Capture the cell that displays the provided text and extract its (X, Y) central coordinate. 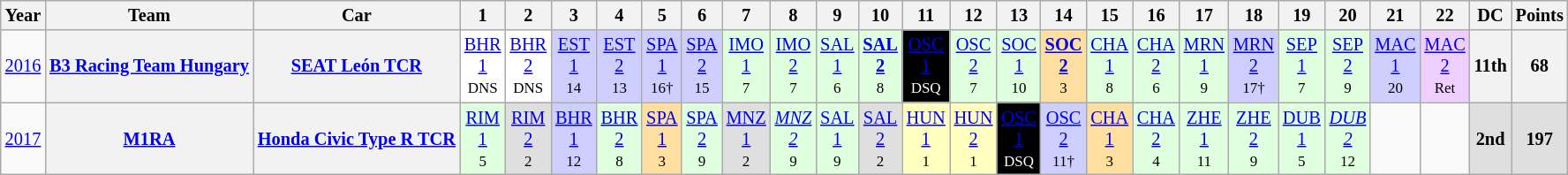
SPA13 (662, 139)
Year (23, 15)
SAL16 (837, 66)
SOC23 (1064, 66)
BHR2DNS (528, 66)
7 (747, 15)
MAC120 (1395, 66)
MNZ29 (794, 139)
MNZ12 (747, 139)
CHA26 (1157, 66)
Honda Civic Type R TCR (357, 139)
2 (528, 15)
SEAT León TCR (357, 66)
SPA116† (662, 66)
CHA24 (1157, 139)
DUB15 (1301, 139)
Points (1540, 15)
SPA215 (701, 66)
IMO27 (794, 66)
20 (1348, 15)
1 (483, 15)
CHA13 (1109, 139)
HUN21 (974, 139)
17 (1204, 15)
OSC27 (974, 66)
12 (974, 15)
Team (149, 15)
11th (1490, 66)
SOC110 (1019, 66)
SEP17 (1301, 66)
BHR112 (574, 139)
DUB212 (1348, 139)
197 (1540, 139)
ZHE29 (1254, 139)
Car (357, 15)
15 (1109, 15)
MRN217† (1254, 66)
SAL19 (837, 139)
SAL28 (879, 66)
22 (1444, 15)
21 (1395, 15)
BHR1DNS (483, 66)
B3 Racing Team Hungary (149, 66)
14 (1064, 15)
ZHE111 (1204, 139)
SEP29 (1348, 66)
SPA29 (701, 139)
RIM15 (483, 139)
2nd (1490, 139)
DC (1490, 15)
13 (1019, 15)
18 (1254, 15)
68 (1540, 66)
IMO17 (747, 66)
6 (701, 15)
BHR28 (620, 139)
OSC211† (1064, 139)
CHA18 (1109, 66)
EST213 (620, 66)
EST114 (574, 66)
9 (837, 15)
SAL22 (879, 139)
HUN11 (926, 139)
3 (574, 15)
MAC2Ret (1444, 66)
8 (794, 15)
4 (620, 15)
2016 (23, 66)
RIM22 (528, 139)
2017 (23, 139)
16 (1157, 15)
M1RA (149, 139)
10 (879, 15)
11 (926, 15)
5 (662, 15)
19 (1301, 15)
MRN19 (1204, 66)
